Pinpoint the cell where the given text exists, returning its (X, Y) midpoint coordinate. 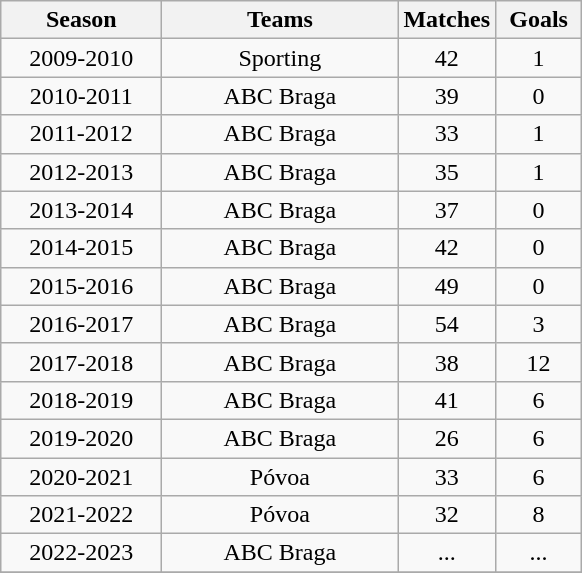
2009-2010 (82, 58)
37 (447, 210)
8 (539, 515)
Goals (539, 20)
32 (447, 515)
2022-2023 (82, 553)
12 (539, 362)
2021-2022 (82, 515)
Teams (280, 20)
2016-2017 (82, 324)
35 (447, 172)
49 (447, 286)
2017-2018 (82, 362)
Sporting (280, 58)
3 (539, 324)
2011-2012 (82, 134)
Season (82, 20)
38 (447, 362)
2019-2020 (82, 438)
2014-2015 (82, 248)
41 (447, 400)
54 (447, 324)
2020-2021 (82, 477)
2015-2016 (82, 286)
39 (447, 96)
26 (447, 438)
2010-2011 (82, 96)
2012-2013 (82, 172)
2018-2019 (82, 400)
2013-2014 (82, 210)
Matches (447, 20)
